Scan for the cell matching the given text and deliver its (x, y) coordinate at center. 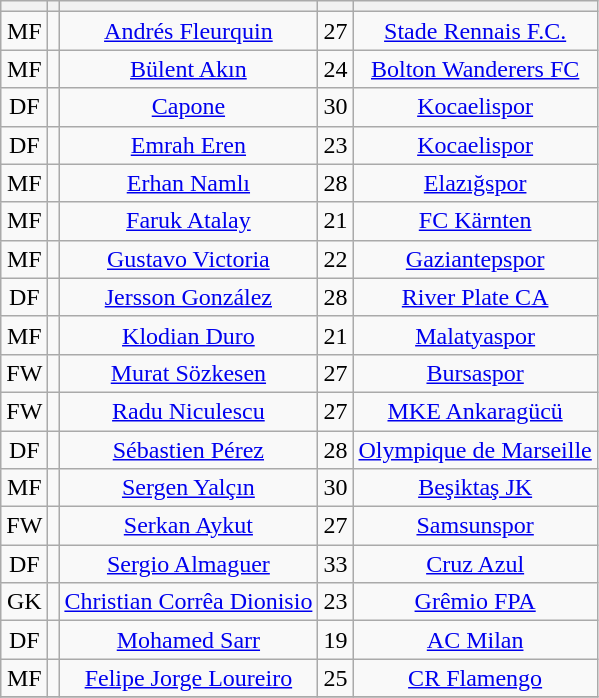
Faruk Atalay (188, 221)
24 (336, 69)
Grêmio FPA (475, 602)
Samsunspor (475, 526)
Sergio Almaguer (188, 564)
Bolton Wanderers FC (475, 69)
19 (336, 640)
River Plate CA (475, 297)
Olympique de Marseille (475, 449)
Sébastien Pérez (188, 449)
Elazığspor (475, 183)
25 (336, 678)
Jersson González (188, 297)
CR Flamengo (475, 678)
Christian Corrêa Dionisio (188, 602)
Radu Niculescu (188, 411)
Erhan Namlı (188, 183)
FC Kärnten (475, 221)
22 (336, 259)
GK (24, 602)
Serkan Aykut (188, 526)
33 (336, 564)
Bursaspor (475, 373)
Gaziantepspor (475, 259)
MKE Ankaragücü (475, 411)
Sergen Yalçın (188, 488)
Felipe Jorge Loureiro (188, 678)
Mohamed Sarr (188, 640)
Cruz Azul (475, 564)
Gustavo Victoria (188, 259)
Stade Rennais F.C. (475, 31)
Capone (188, 107)
Klodian Duro (188, 335)
Andrés Fleurquin (188, 31)
Murat Sözkesen (188, 373)
Malatyaspor (475, 335)
Bülent Akın (188, 69)
AC Milan (475, 640)
Emrah Eren (188, 145)
Beşiktaş JK (475, 488)
